Locate the cell with the specified text and output its (x, y) center coordinate. 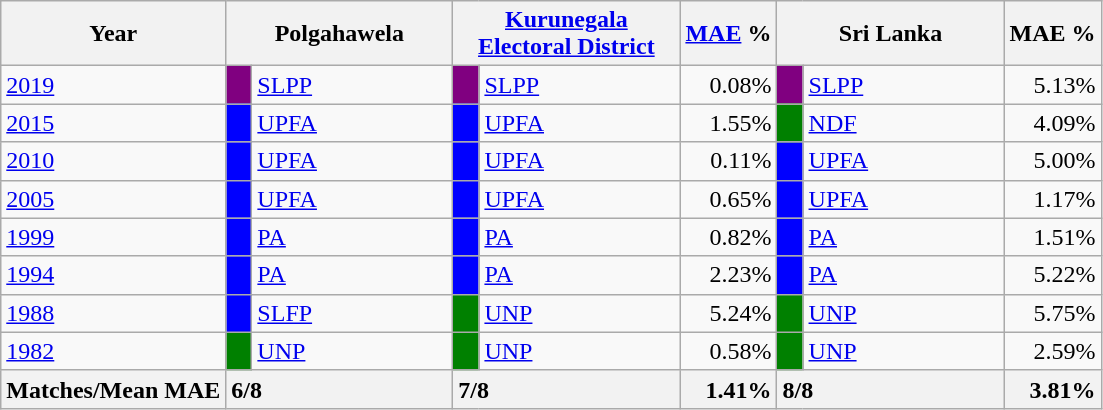
1.55% (728, 123)
2.59% (1052, 351)
1982 (114, 351)
Polgahawela (340, 34)
5.24% (728, 313)
NDF (904, 123)
6/8 (340, 389)
Matches/Mean MAE (114, 389)
3.81% (1052, 389)
1.51% (1052, 237)
1988 (114, 313)
2005 (114, 199)
0.58% (728, 351)
4.09% (1052, 123)
5.75% (1052, 313)
8/8 (890, 389)
0.65% (728, 199)
5.13% (1052, 85)
7/8 (566, 389)
1.17% (1052, 199)
Sri Lanka (890, 34)
2019 (114, 85)
1994 (114, 275)
2.23% (728, 275)
5.00% (1052, 161)
1999 (114, 237)
Kurunegala Electoral District (566, 34)
Year (114, 34)
0.11% (728, 161)
1.41% (728, 389)
SLFP (352, 313)
0.82% (728, 237)
5.22% (1052, 275)
2010 (114, 161)
2015 (114, 123)
0.08% (728, 85)
